Capture the cell that displays the provided text and extract its (x, y) central coordinate. 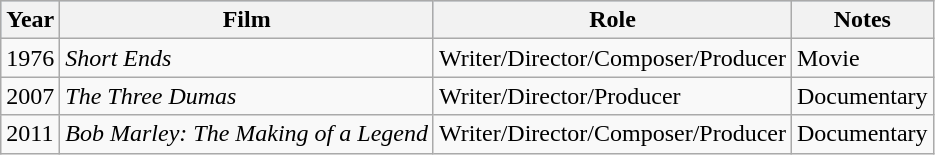
Year (30, 20)
2007 (30, 96)
Writer/Director/Producer (612, 96)
Movie (862, 58)
Role (612, 20)
The Three Dumas (247, 96)
Short Ends (247, 58)
1976 (30, 58)
2011 (30, 134)
Notes (862, 20)
Film (247, 20)
Bob Marley: The Making of a Legend (247, 134)
